Detect which cell encompasses the target text, then output its (x, y) center coordinate. 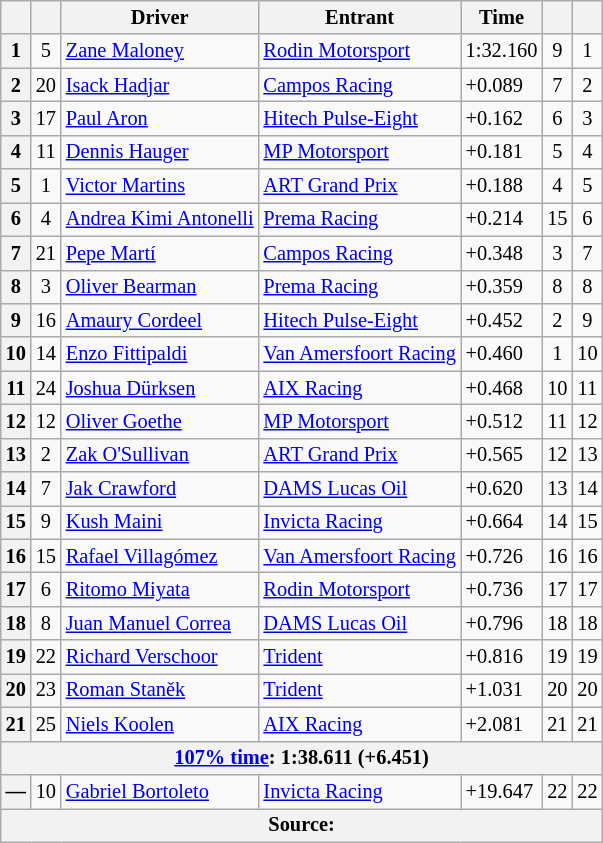
+0.188 (502, 186)
Source: (302, 825)
Time (502, 17)
Jak Crawford (160, 489)
+1.031 (502, 690)
+19.647 (502, 791)
+2.081 (502, 724)
Andrea Kimi Antonelli (160, 219)
Zak O'Sullivan (160, 455)
25 (46, 724)
Amaury Cordeel (160, 320)
+0.512 (502, 421)
Niels Koolen (160, 724)
Enzo Fittipaldi (160, 354)
+0.664 (502, 522)
1:32.160 (502, 51)
Paul Aron (160, 118)
Joshua Dürksen (160, 388)
+0.565 (502, 455)
Oliver Bearman (160, 287)
Zane Maloney (160, 51)
Roman Staněk (160, 690)
+0.162 (502, 118)
+0.736 (502, 589)
Richard Verschoor (160, 657)
107% time: 1:38.611 (+6.451) (302, 758)
Juan Manuel Correa (160, 623)
Isack Hadjar (160, 85)
Rafael Villagómez (160, 556)
Ritomo Miyata (160, 589)
+0.796 (502, 623)
24 (46, 388)
+0.816 (502, 657)
+0.452 (502, 320)
+0.214 (502, 219)
+0.468 (502, 388)
Entrant (360, 17)
Pepe Martí (160, 253)
Dennis Hauger (160, 152)
Victor Martins (160, 186)
+0.359 (502, 287)
+0.460 (502, 354)
+0.181 (502, 152)
23 (46, 690)
Gabriel Bortoleto (160, 791)
Driver (160, 17)
+0.620 (502, 489)
Kush Maini (160, 522)
+0.726 (502, 556)
+0.348 (502, 253)
+0.089 (502, 85)
Oliver Goethe (160, 421)
— (16, 791)
